Find where the given text appears and provide that cell's center as [X, Y] coordinate. 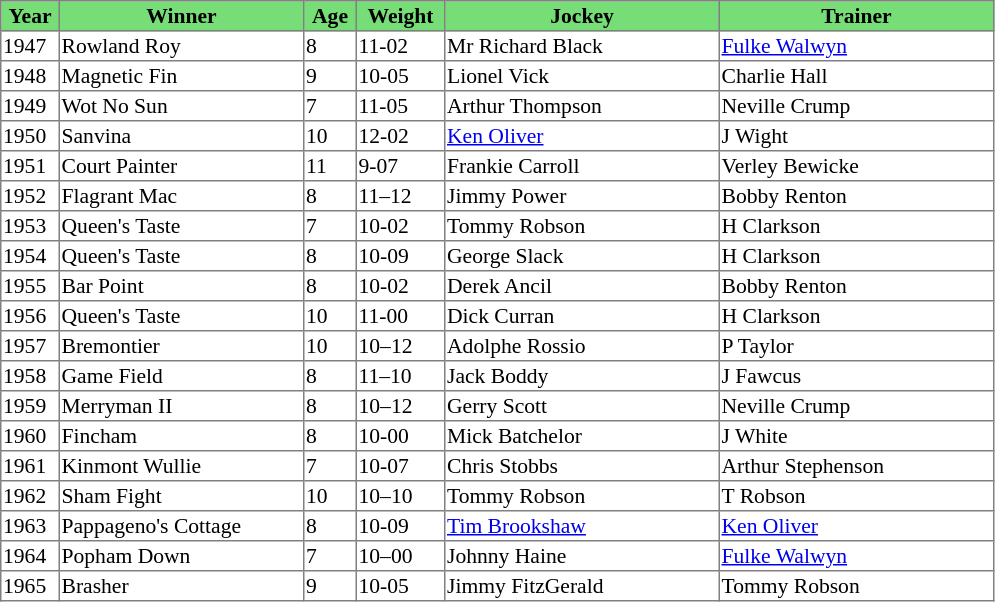
Mick Batchelor [582, 436]
Wot No Sun [181, 106]
T Robson [856, 496]
Fincham [181, 436]
11-05 [400, 106]
11-02 [400, 46]
1950 [30, 136]
1954 [30, 256]
Magnetic Fin [181, 76]
10–10 [400, 496]
Jack Boddy [582, 376]
Bar Point [181, 286]
Sham Fight [181, 496]
Sanvina [181, 136]
J White [856, 436]
1949 [30, 106]
Winner [181, 16]
10-00 [400, 436]
11-00 [400, 316]
1947 [30, 46]
Jimmy FitzGerald [582, 586]
Mr Richard Black [582, 46]
Trainer [856, 16]
Lionel Vick [582, 76]
Kinmont Wullie [181, 466]
1957 [30, 346]
Weight [400, 16]
Pappageno's Cottage [181, 526]
Jockey [582, 16]
1963 [30, 526]
1958 [30, 376]
Popham Down [181, 556]
Game Field [181, 376]
1948 [30, 76]
Verley Bewicke [856, 166]
Year [30, 16]
1952 [30, 196]
Merryman II [181, 406]
Dick Curran [582, 316]
Court Painter [181, 166]
P Taylor [856, 346]
Flagrant Mac [181, 196]
1959 [30, 406]
11–10 [400, 376]
11 [330, 166]
10–00 [400, 556]
George Slack [582, 256]
Frankie Carroll [582, 166]
Jimmy Power [582, 196]
Charlie Hall [856, 76]
Age [330, 16]
Arthur Stephenson [856, 466]
Adolphe Rossio [582, 346]
1953 [30, 226]
Rowland Roy [181, 46]
12-02 [400, 136]
Derek Ancil [582, 286]
11–12 [400, 196]
1964 [30, 556]
J Fawcus [856, 376]
Brasher [181, 586]
Gerry Scott [582, 406]
1956 [30, 316]
Tim Brookshaw [582, 526]
1962 [30, 496]
Chris Stobbs [582, 466]
Arthur Thompson [582, 106]
Bremontier [181, 346]
1951 [30, 166]
1955 [30, 286]
1961 [30, 466]
Johnny Haine [582, 556]
1960 [30, 436]
10-07 [400, 466]
9-07 [400, 166]
1965 [30, 586]
J Wight [856, 136]
